Capture the cell that displays the provided text and extract its [X, Y] central coordinate. 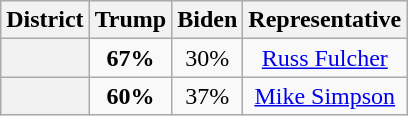
30% [208, 58]
District [45, 20]
Trump [130, 20]
37% [208, 96]
60% [130, 96]
67% [130, 58]
Biden [208, 20]
Russ Fulcher [325, 58]
Mike Simpson [325, 96]
Representative [325, 20]
